Identify which cell holds the provided text, then report its [x, y] central coordinate. 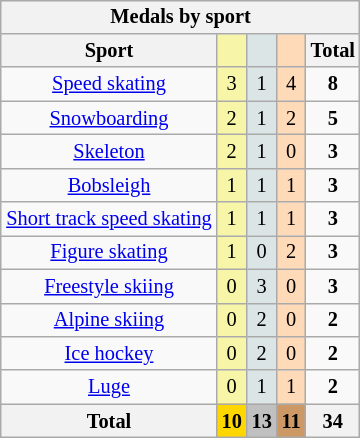
8 [333, 84]
Bobsleigh [108, 185]
Freestyle skiing [108, 286]
Short track speed skating [108, 219]
Skeleton [108, 152]
Figure skating [108, 253]
Luge [108, 387]
11 [292, 421]
Sport [108, 51]
Medals by sport [180, 17]
Ice hockey [108, 354]
Snowboarding [108, 118]
Speed skating [108, 84]
4 [292, 84]
34 [333, 421]
13 [262, 421]
Alpine skiing [108, 320]
5 [333, 118]
10 [232, 421]
